Locate the cell with the specified text and output its (X, Y) center coordinate. 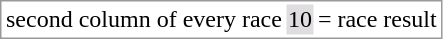
second column of every race (144, 19)
= race result (377, 19)
10 (300, 19)
